Capture the cell that displays the provided text and extract its [X, Y] central coordinate. 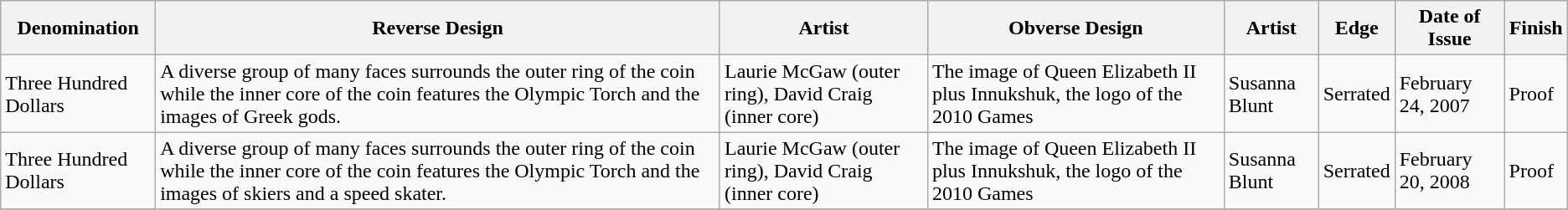
Date of Issue [1449, 28]
February 24, 2007 [1449, 94]
Reverse Design [438, 28]
Edge [1357, 28]
Denomination [79, 28]
February 20, 2008 [1449, 171]
Obverse Design [1075, 28]
Finish [1536, 28]
